Capture the cell that displays the provided text and extract its [X, Y] central coordinate. 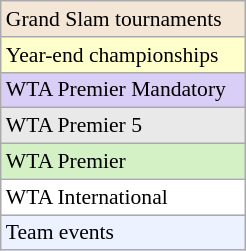
WTA Premier Mandatory [124, 90]
WTA Premier [124, 162]
Team events [124, 233]
WTA Premier 5 [124, 126]
Year-end championships [124, 55]
WTA International [124, 197]
Grand Slam tournaments [124, 19]
